Return [X, Y] of the center of cell containing provided text 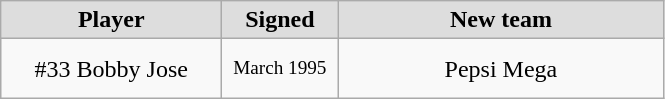
March 1995 [280, 69]
Player [112, 20]
New team [501, 20]
Signed [280, 20]
#33 Bobby Jose [112, 69]
Pepsi Mega [501, 69]
